Return (X, Y) of the center of cell containing provided text 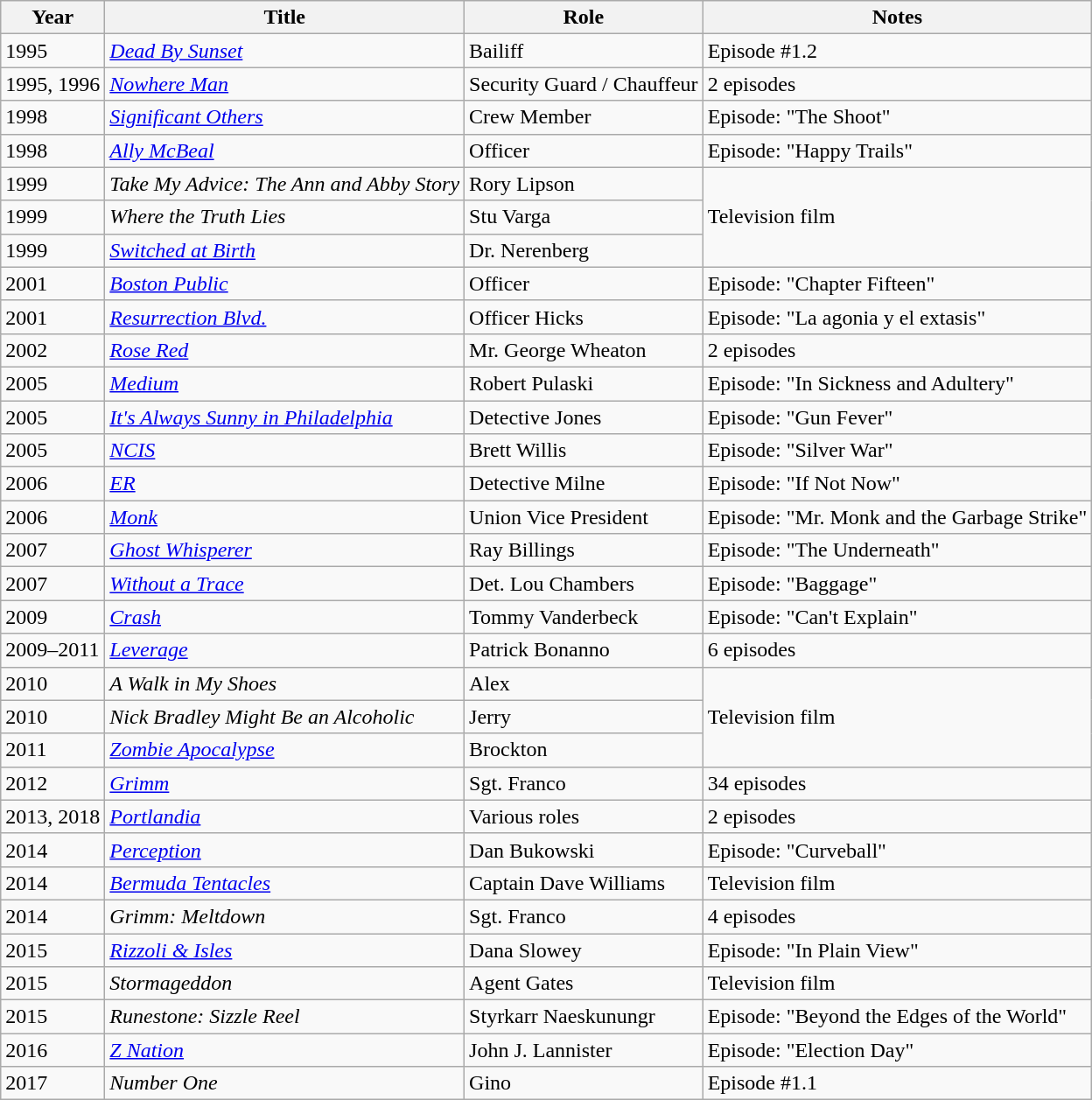
Where the Truth Lies (285, 217)
Det. Lou Chambers (584, 584)
Bailiff (584, 51)
It's Always Sunny in Philadelphia (285, 417)
Dead By Sunset (285, 51)
Runestone: Sizzle Reel (285, 1017)
1995, 1996 (52, 84)
Episode: "Can't Explain" (898, 617)
Episode: "Mr. Monk and the Garbage Strike" (898, 517)
Dana Slowey (584, 949)
Episode #1.2 (898, 51)
Dan Bukowski (584, 850)
Episode: "Election Day" (898, 1050)
Role (584, 18)
Z Nation (285, 1050)
Resurrection Blvd. (285, 317)
A Walk in My Shoes (285, 683)
1995 (52, 51)
Ghost Whisperer (285, 550)
6 episodes (898, 650)
Brockton (584, 750)
Tommy Vanderbeck (584, 617)
Episode #1.1 (898, 1083)
Agent Gates (584, 984)
Bermuda Tentacles (285, 883)
2016 (52, 1050)
2012 (52, 783)
Monk (285, 517)
2002 (52, 350)
2017 (52, 1083)
Stormageddon (285, 984)
Episode: "Beyond the Edges of the World" (898, 1017)
Mr. George Wheaton (584, 350)
Boston Public (285, 284)
Significant Others (285, 117)
Take My Advice: The Ann and Abby Story (285, 184)
Episode: "The Underneath" (898, 550)
Episode: "In Sickness and Adultery" (898, 383)
Robert Pulaski (584, 383)
Detective Milne (584, 484)
Leverage (285, 650)
Stu Varga (584, 217)
Year (52, 18)
Episode: "In Plain View" (898, 949)
Dr. Nerenberg (584, 250)
Episode: "Happy Trails" (898, 151)
Brett Willis (584, 451)
2011 (52, 750)
Episode: "Silver War" (898, 451)
Ray Billings (584, 550)
Officer Hicks (584, 317)
34 episodes (898, 783)
2013, 2018 (52, 816)
Security Guard / Chauffeur (584, 84)
Crew Member (584, 117)
Episode: "Baggage" (898, 584)
Episode: "The Shoot" (898, 117)
Patrick Bonanno (584, 650)
Without a Trace (285, 584)
NCIS (285, 451)
Number One (285, 1083)
Nick Bradley Might Be an Alcoholic (285, 717)
Rizzoli & Isles (285, 949)
Nowhere Man (285, 84)
Perception (285, 850)
2009–2011 (52, 650)
Episode: "If Not Now" (898, 484)
4 episodes (898, 916)
Grimm (285, 783)
Jerry (584, 717)
Episode: "Curveball" (898, 850)
Episode: "La agonia y el extasis" (898, 317)
Episode: "Chapter Fifteen" (898, 284)
Notes (898, 18)
Episode: "Gun Fever" (898, 417)
Rose Red (285, 350)
Rory Lipson (584, 184)
Crash (285, 617)
Gino (584, 1083)
Portlandia (285, 816)
2009 (52, 617)
Union Vice President (584, 517)
John J. Lannister (584, 1050)
Detective Jones (584, 417)
Captain Dave Williams (584, 883)
Zombie Apocalypse (285, 750)
Alex (584, 683)
ER (285, 484)
Ally McBeal (285, 151)
Title (285, 18)
Styrkarr Naeskunungr (584, 1017)
Various roles (584, 816)
Switched at Birth (285, 250)
Medium (285, 383)
Grimm: Meltdown (285, 916)
